Output the (x, y) coordinate of the center of the cell containing the given text.  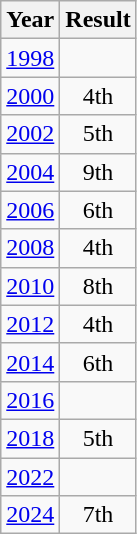
2024 (30, 515)
2014 (30, 362)
2022 (30, 477)
9th (98, 172)
2004 (30, 172)
2006 (30, 210)
2018 (30, 438)
Result (98, 20)
2016 (30, 400)
1998 (30, 58)
7th (98, 515)
2000 (30, 96)
Year (30, 20)
2012 (30, 324)
8th (98, 286)
2008 (30, 248)
2010 (30, 286)
2002 (30, 134)
